Locate the cell with the specified text and output its [x, y] center coordinate. 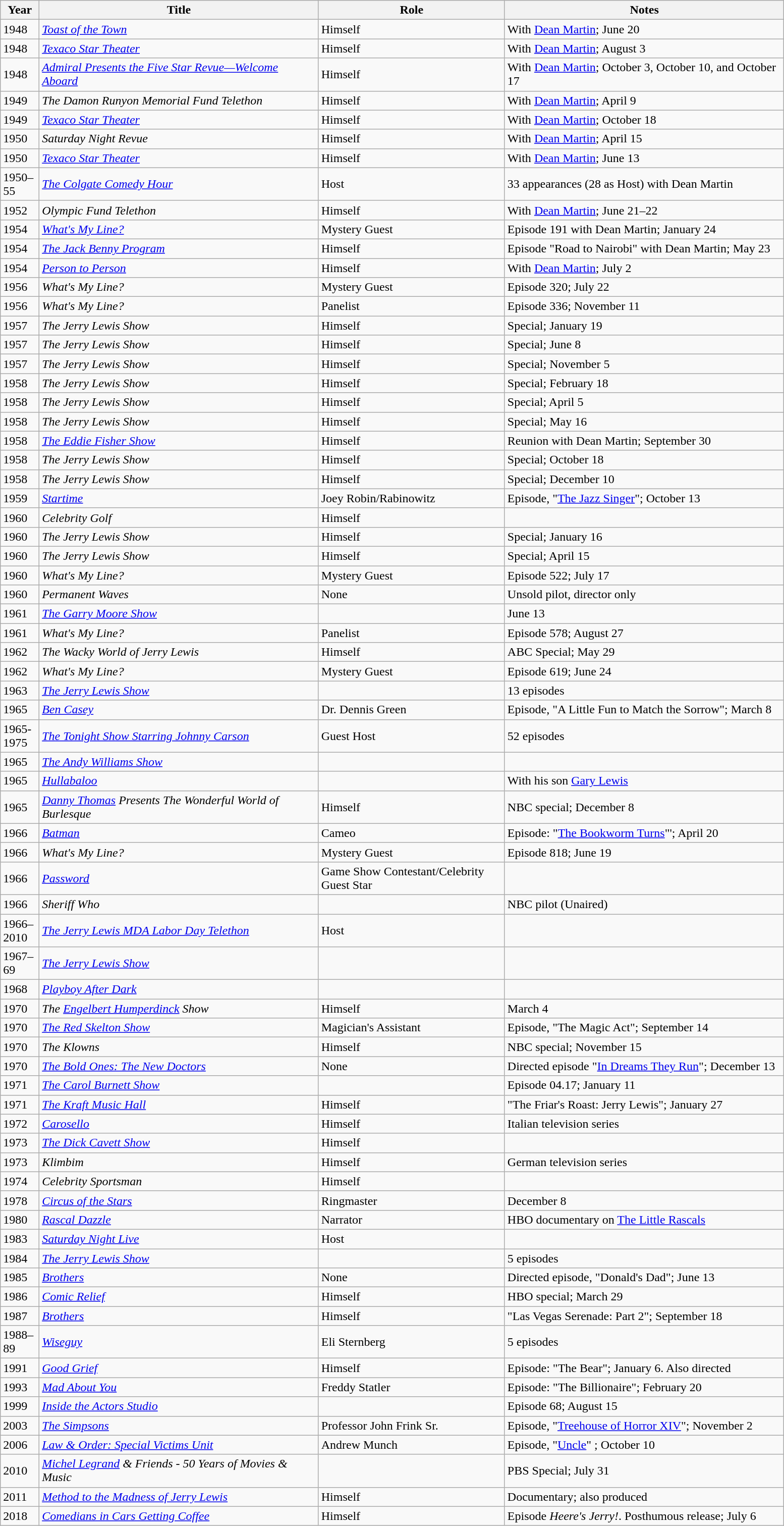
Freddy Statler [412, 1387]
The Dick Cavett Show [179, 1143]
13 episodes [644, 691]
The Simpsons [179, 1426]
Special; April 5 [644, 402]
1988–89 [20, 1342]
Celebrity Golf [179, 517]
Olympic Fund Telethon [179, 210]
1959 [20, 498]
Episode, "A Little Fun to Match the Sorrow"; March 8 [644, 710]
52 episodes [644, 736]
With Dean Martin; July 2 [644, 268]
1984 [20, 1258]
The Wacky World of Jerry Lewis [179, 652]
The Red Skelton Show [179, 1028]
ABC Special; May 29 [644, 652]
1986 [20, 1297]
Episode 320; July 22 [644, 287]
Game Show Contestant/Celebrity Guest Star [412, 878]
1985 [20, 1278]
1974 [20, 1181]
Saturday Night Live [179, 1239]
With Dean Martin; April 9 [644, 100]
2011 [20, 1497]
Guest Host [412, 736]
NBC pilot (Unaired) [644, 904]
Inside the Actors Studio [179, 1406]
Episode, "Treehouse of Horror XIV"; November 2 [644, 1426]
Episode, "The Magic Act"; September 14 [644, 1028]
1965-1975 [20, 736]
Episode "Road to Nairobi" with Dean Martin; May 23 [644, 248]
Klimbim [179, 1162]
The Engelbert Humperdinck Show [179, 1009]
Special; February 18 [644, 383]
Danny Thomas Presents The Wonderful World of Burlesque [179, 807]
The Tonight Show Starring Johnny Carson [179, 736]
Episode 68; August 15 [644, 1406]
With Dean Martin; June 20 [644, 29]
The Eddie Fisher Show [179, 441]
Ben Casey [179, 710]
Ringmaster [412, 1200]
Andrew Munch [412, 1445]
Celebrity Sportsman [179, 1181]
Method to the Madness of Jerry Lewis [179, 1497]
HBO documentary on The Little Rascals [644, 1220]
"Las Vegas Serenade: Part 2"; September 18 [644, 1316]
Michel Legrand & Friends - 50 Years of Movies & Music [179, 1471]
PBS Special; July 31 [644, 1471]
Special; April 15 [644, 556]
Special; November 5 [644, 364]
1987 [20, 1316]
Narrator [412, 1220]
December 8 [644, 1200]
Directed episode, "Donald's Dad"; June 13 [644, 1278]
With his son Gary Lewis [644, 781]
33 appearances (28 as Host) with Dean Martin [644, 184]
Comedians in Cars Getting Coffee [179, 1516]
The Carol Burnett Show [179, 1085]
Episode, "Uncle" ; October 10 [644, 1445]
Episode 191 with Dean Martin; January 24 [644, 229]
2018 [20, 1516]
The Klowns [179, 1047]
June 13 [644, 614]
The Jerry Lewis MDA Labor Day Telethon [179, 930]
Law & Order: Special Victims Unit [179, 1445]
Carosello [179, 1124]
The Kraft Music Hall [179, 1104]
The Andy Williams Show [179, 762]
With Dean Martin; August 3 [644, 48]
Wiseguy [179, 1342]
1999 [20, 1406]
The Colgate Comedy Hour [179, 184]
The Damon Runyon Memorial Fund Telethon [179, 100]
Role [412, 10]
Italian television series [644, 1124]
Episode: "The Billionaire"; February 20 [644, 1387]
The Garry Moore Show [179, 614]
1993 [20, 1387]
Toast of the Town [179, 29]
Notes [644, 10]
Episode 619; June 24 [644, 671]
1950–55 [20, 184]
Eli Sternberg [412, 1342]
Hullabaloo [179, 781]
1972 [20, 1124]
Circus of the Stars [179, 1200]
Permanent Waves [179, 595]
Rascal Dazzle [179, 1220]
The Jack Benny Program [179, 248]
Episode 04.17; January 11 [644, 1085]
NBC special; December 8 [644, 807]
With Dean Martin; June 13 [644, 158]
German television series [644, 1162]
With Dean Martin; October 3, October 10, and October 17 [644, 75]
Dr. Dennis Green [412, 710]
Saturday Night Revue [179, 139]
1983 [20, 1239]
Episode 818; June 19 [644, 852]
Admiral Presents the Five Star Revue—Welcome Aboard [179, 75]
1967–69 [20, 963]
Special; December 10 [644, 479]
Episode: "The Bookworm Turns"'; April 20 [644, 833]
Password [179, 878]
2006 [20, 1445]
1966–2010 [20, 930]
Episode 522; July 17 [644, 575]
Special; May 16 [644, 422]
March 4 [644, 1009]
Episode: "The Bear"; January 6. Also directed [644, 1368]
Special; January 16 [644, 537]
Episode 578; August 27 [644, 633]
1980 [20, 1220]
Comic Relief [179, 1297]
With Dean Martin; October 18 [644, 120]
Episode Heere's Jerry!. Posthumous release; July 6 [644, 1516]
Good Grief [179, 1368]
Joey Robin/Rabinowitz [412, 498]
HBO special; March 29 [644, 1297]
Sheriff Who [179, 904]
Playboy After Dark [179, 989]
Special; June 8 [644, 345]
Directed episode "In Dreams They Run"; December 13 [644, 1066]
1968 [20, 989]
Magician's Assistant [412, 1028]
Mad About You [179, 1387]
With Dean Martin; June 21–22 [644, 210]
Professor John Frink Sr. [412, 1426]
2010 [20, 1471]
Cameo [412, 833]
Title [179, 10]
1991 [20, 1368]
Unsold pilot, director only [644, 595]
Episode 336; November 11 [644, 306]
The Bold Ones: The New Doctors [179, 1066]
Startime [179, 498]
1952 [20, 210]
Batman [179, 833]
NBC special; November 15 [644, 1047]
2003 [20, 1426]
"The Friar's Roast: Jerry Lewis"; January 27 [644, 1104]
Special; January 19 [644, 326]
Episode, "The Jazz Singer"; October 13 [644, 498]
Year [20, 10]
Reunion with Dean Martin; September 30 [644, 441]
1978 [20, 1200]
Special; October 18 [644, 460]
With Dean Martin; April 15 [644, 139]
1963 [20, 691]
Documentary; also produced [644, 1497]
Person to Person [179, 268]
